Identify which cell holds the provided text, then report its (x, y) central coordinate. 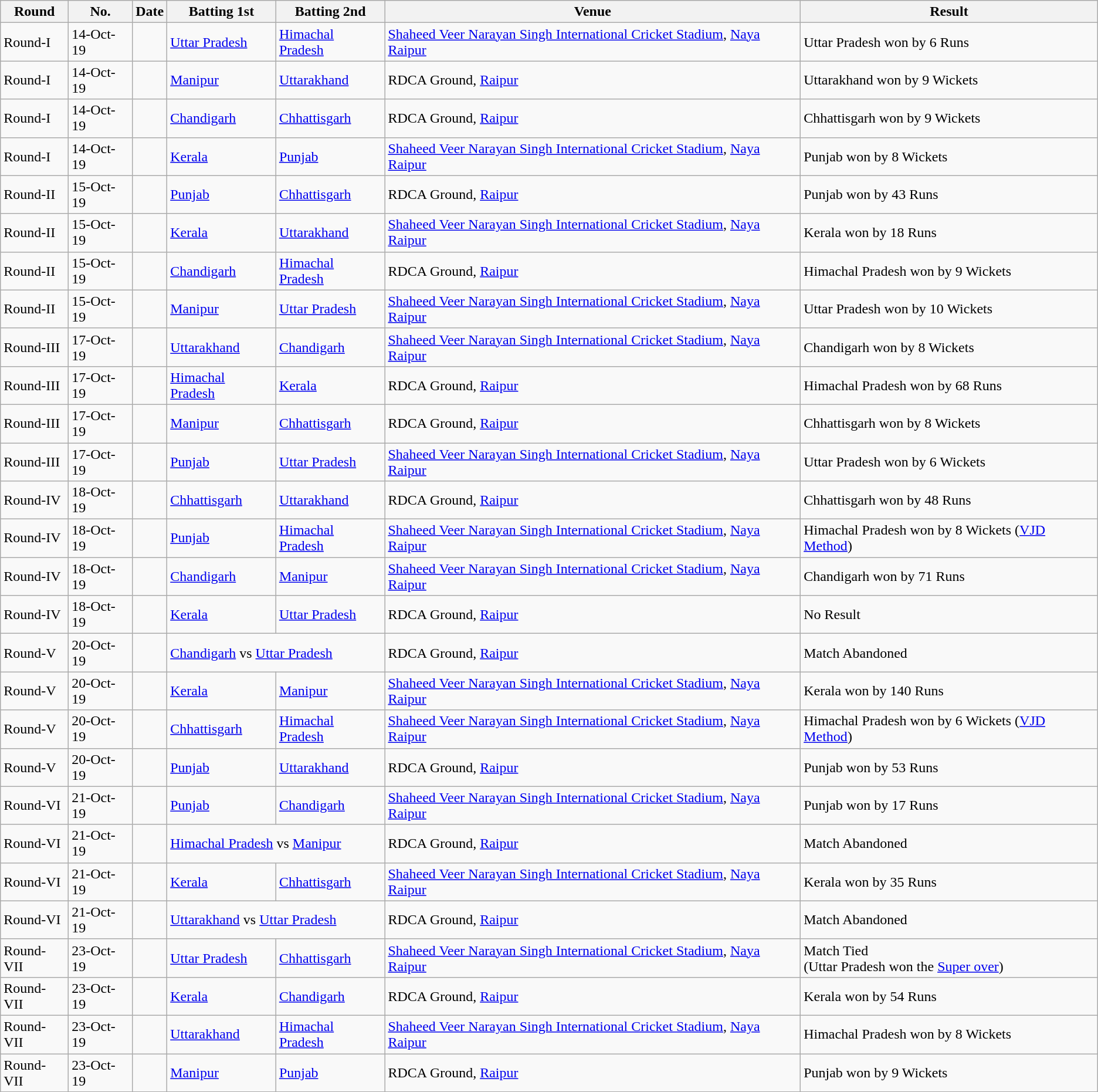
Punjab won by 17 Runs (949, 805)
Kerala won by 35 Runs (949, 881)
Date (150, 12)
Chhattisgarh won by 8 Wickets (949, 424)
Punjab won by 43 Runs (949, 195)
Himachal Pradesh vs Manipur (276, 844)
Punjab won by 8 Wickets (949, 156)
Kerala won by 140 Runs (949, 691)
Himachal Pradesh won by 6 Wickets (VJD Method) (949, 729)
No Result (949, 615)
Himachal Pradesh won by 9 Wickets (949, 271)
Result (949, 12)
Match Tied(Uttar Pradesh won the Super over) (949, 958)
Himachal Pradesh won by 8 Wickets (VJD Method) (949, 539)
Chhattisgarh won by 48 Runs (949, 500)
Uttar Pradesh won by 6 Runs (949, 42)
Uttar Pradesh won by 10 Wickets (949, 309)
Chandigarh won by 71 Runs (949, 576)
Chandigarh won by 8 Wickets (949, 347)
Punjab won by 9 Wickets (949, 1073)
Chandigarh vs Uttar Pradesh (276, 653)
Kerala won by 18 Runs (949, 232)
Uttarakhand vs Uttar Pradesh (276, 920)
Kerala won by 54 Runs (949, 996)
Punjab won by 53 Runs (949, 768)
Batting 2nd (330, 12)
Round (35, 12)
Uttar Pradesh won by 6 Wickets (949, 461)
Himachal Pradesh won by 68 Runs (949, 385)
Venue (592, 12)
Uttarakhand won by 9 Wickets (949, 80)
Himachal Pradesh won by 8 Wickets (949, 1034)
Batting 1st (222, 12)
Chhattisgarh won by 9 Wickets (949, 119)
No. (101, 12)
